Search for the cell housing the specified text and yield its (X, Y) center coordinate. 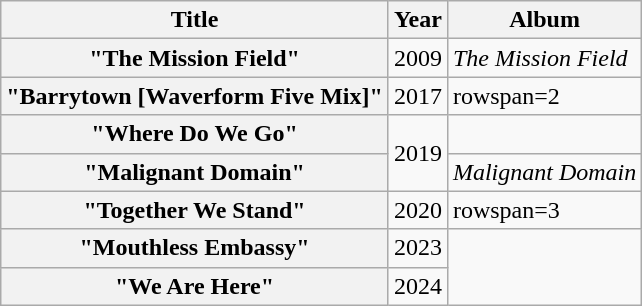
2017 (418, 96)
Year (418, 20)
2009 (418, 58)
Album (544, 20)
"Where Do We Go" (195, 134)
Title (195, 20)
2019 (418, 153)
2023 (418, 248)
rowspan=2 (544, 96)
"Together We Stand" (195, 210)
"Malignant Domain" (195, 172)
Malignant Domain (544, 172)
2024 (418, 286)
"Barrytown [Waverform Five Mix]" (195, 96)
"The Mission Field" (195, 58)
The Mission Field (544, 58)
"We Are Here" (195, 286)
rowspan=3 (544, 210)
"Mouthless Embassy" (195, 248)
2020 (418, 210)
